Search for the cell housing the specified text and yield its [X, Y] center coordinate. 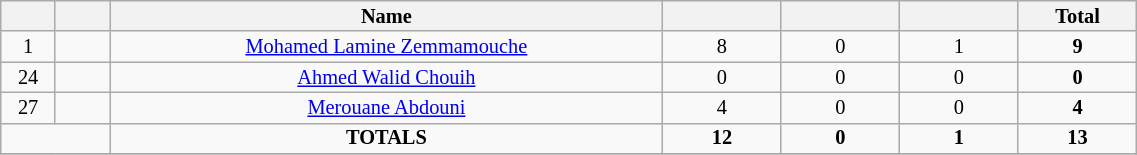
9 [1078, 46]
Total [1078, 16]
13 [1078, 138]
Name [386, 16]
Merouane Abdouni [386, 108]
TOTALS [386, 138]
24 [28, 78]
12 [722, 138]
Ahmed Walid Chouih [386, 78]
8 [722, 46]
Mohamed Lamine Zemmamouche [386, 46]
27 [28, 108]
